Detect which cell encompasses the target text, then output its (X, Y) center coordinate. 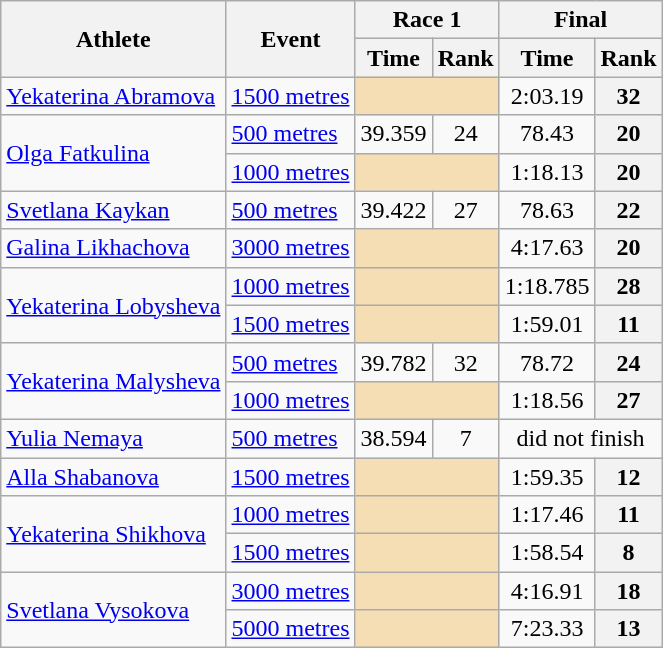
39.359 (394, 134)
did not finish (580, 438)
Event (290, 39)
Yekaterina Shikhova (114, 534)
28 (628, 286)
Race 1 (427, 20)
7 (466, 438)
Svetlana Vysokova (114, 610)
Svetlana Kaykan (114, 210)
78.72 (547, 362)
7:23.33 (547, 629)
1:17.46 (547, 515)
4:17.63 (547, 248)
Yekaterina Lobysheva (114, 305)
1:18.13 (547, 172)
1:18.56 (547, 400)
Alla Shabanova (114, 477)
39.422 (394, 210)
Yekaterina Abramova (114, 96)
Yulia Nemaya (114, 438)
Olga Fatkulina (114, 153)
78.63 (547, 210)
1:18.785 (547, 286)
Galina Likhachova (114, 248)
2:03.19 (547, 96)
13 (628, 629)
Yekaterina Malysheva (114, 381)
Final (580, 20)
1:59.35 (547, 477)
78.43 (547, 134)
8 (628, 553)
39.782 (394, 362)
12 (628, 477)
1:58.54 (547, 553)
18 (628, 591)
22 (628, 210)
Athlete (114, 39)
1:59.01 (547, 324)
4:16.91 (547, 591)
5000 metres (290, 629)
38.594 (394, 438)
